Search for the cell housing the specified text and yield its (X, Y) center coordinate. 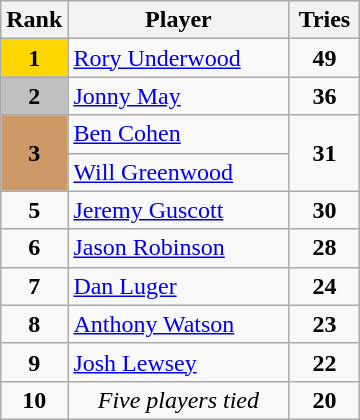
2 (34, 96)
7 (34, 286)
1 (34, 58)
24 (324, 286)
22 (324, 362)
3 (34, 153)
9 (34, 362)
Tries (324, 20)
Rory Underwood (178, 58)
Josh Lewsey (178, 362)
28 (324, 248)
Player (178, 20)
20 (324, 400)
Five players tied (178, 400)
Dan Luger (178, 286)
Rank (34, 20)
Jason Robinson (178, 248)
36 (324, 96)
6 (34, 248)
Jeremy Guscott (178, 210)
Jonny May (178, 96)
5 (34, 210)
Ben Cohen (178, 134)
Anthony Watson (178, 324)
Will Greenwood (178, 172)
49 (324, 58)
31 (324, 153)
30 (324, 210)
8 (34, 324)
23 (324, 324)
10 (34, 400)
